Return the (x, y) coordinate for the center point of the cell that contains the specified text.  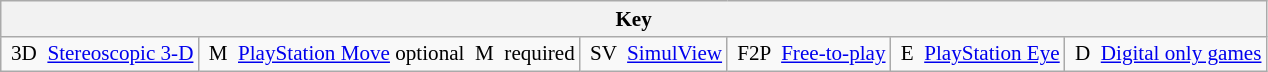
3D Stereoscopic 3-D (100, 54)
E PlayStation Eye (977, 54)
D Digital only games (1166, 54)
SV SimulView (654, 54)
Key (634, 18)
F2P Free-to-play (808, 54)
M PlayStation Move optional M required (388, 54)
